Determine the [x, y] coordinate at the center of the cell enclosing the given text.  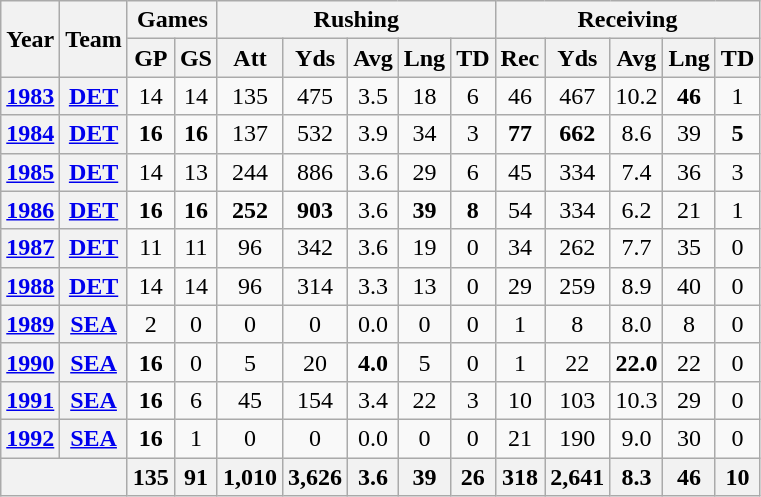
3.3 [374, 286]
Rec [520, 58]
1992 [30, 438]
Games [172, 20]
36 [689, 172]
Att [250, 58]
9.0 [636, 438]
1985 [30, 172]
314 [316, 286]
91 [196, 477]
18 [424, 96]
3,626 [316, 477]
903 [316, 210]
2,641 [578, 477]
262 [578, 248]
662 [578, 134]
77 [520, 134]
30 [689, 438]
318 [520, 477]
22.0 [636, 362]
252 [250, 210]
103 [578, 400]
35 [689, 248]
8.9 [636, 286]
8.3 [636, 477]
Year [30, 39]
532 [316, 134]
Team [94, 39]
8.0 [636, 324]
26 [473, 477]
190 [578, 438]
1986 [30, 210]
7.4 [636, 172]
GP [150, 58]
3.9 [374, 134]
1983 [30, 96]
475 [316, 96]
19 [424, 248]
8.6 [636, 134]
2 [150, 324]
1991 [30, 400]
GS [196, 58]
6.2 [636, 210]
7.7 [636, 248]
3.5 [374, 96]
1987 [30, 248]
1,010 [250, 477]
467 [578, 96]
40 [689, 286]
3.4 [374, 400]
1984 [30, 134]
Rushing [356, 20]
1989 [30, 324]
137 [250, 134]
20 [316, 362]
10.3 [636, 400]
10.2 [636, 96]
1990 [30, 362]
54 [520, 210]
Receiving [628, 20]
244 [250, 172]
259 [578, 286]
1988 [30, 286]
886 [316, 172]
4.0 [374, 362]
154 [316, 400]
342 [316, 248]
